From the cell containing the given text, extract its center point as [x, y] coordinate. 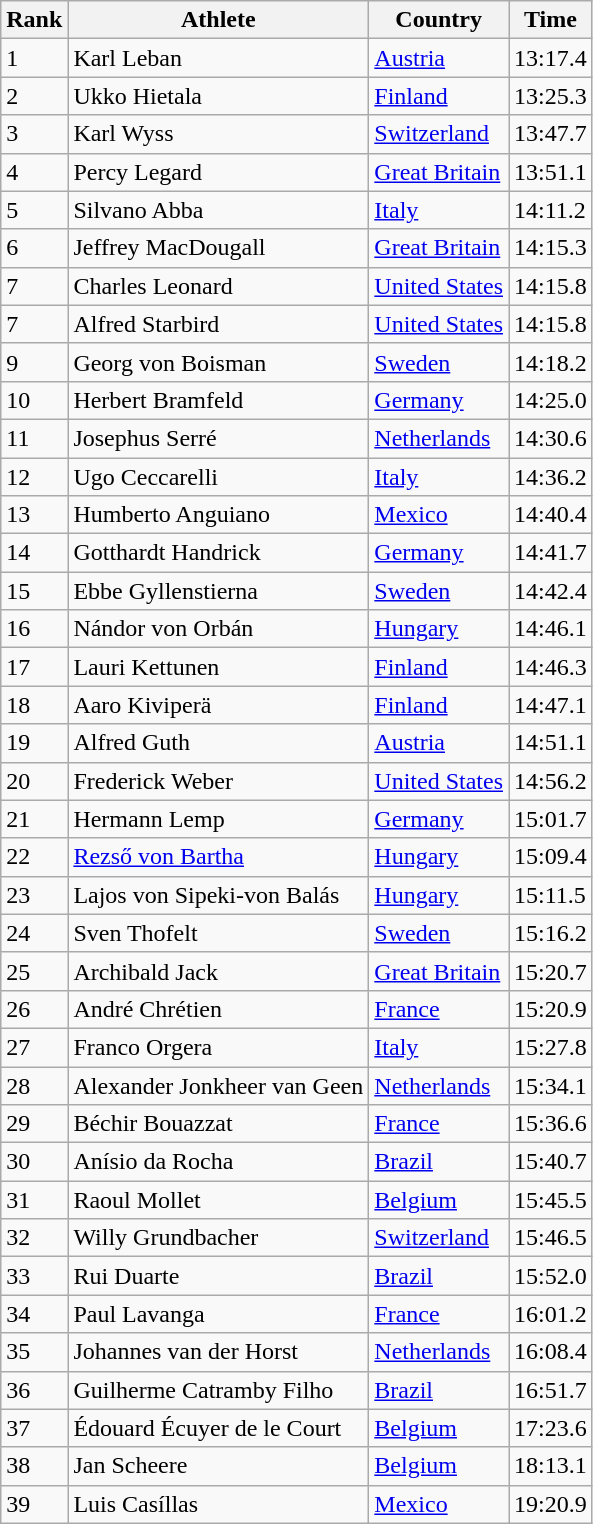
Raoul Mollet [218, 1200]
Luis Casíllas [218, 1504]
Ugo Ceccarelli [218, 477]
Rezső von Bartha [218, 857]
37 [34, 1428]
1 [34, 58]
22 [34, 857]
Sven Thofelt [218, 933]
Georg von Boisman [218, 362]
32 [34, 1238]
10 [34, 400]
24 [34, 933]
15:36.6 [550, 1124]
Percy Legard [218, 172]
15:45.5 [550, 1200]
Jeffrey MacDougall [218, 248]
14:30.6 [550, 438]
12 [34, 477]
6 [34, 248]
15:09.4 [550, 857]
Johannes van der Horst [218, 1352]
Alexander Jonkheer van Geen [218, 1085]
Hermann Lemp [218, 819]
18:13.1 [550, 1466]
20 [34, 781]
14:51.1 [550, 743]
18 [34, 705]
Alfred Starbird [218, 324]
35 [34, 1352]
13:47.7 [550, 134]
Time [550, 20]
Herbert Bramfeld [218, 400]
14:42.4 [550, 591]
Country [439, 20]
15:16.2 [550, 933]
Karl Wyss [218, 134]
15:20.9 [550, 1009]
31 [34, 1200]
Humberto Anguiano [218, 515]
4 [34, 172]
Guilherme Catramby Filho [218, 1390]
Paul Lavanga [218, 1314]
14:41.7 [550, 553]
14:36.2 [550, 477]
Édouard Écuyer de le Court [218, 1428]
11 [34, 438]
13:25.3 [550, 96]
15:01.7 [550, 819]
Jan Scheere [218, 1466]
14:40.4 [550, 515]
15:20.7 [550, 971]
André Chrétien [218, 1009]
Josephus Serré [218, 438]
Nándor von Orbán [218, 629]
14:47.1 [550, 705]
Rui Duarte [218, 1276]
15:52.0 [550, 1276]
19 [34, 743]
15:27.8 [550, 1047]
26 [34, 1009]
16 [34, 629]
15:11.5 [550, 895]
15 [34, 591]
14:56.2 [550, 781]
Silvano Abba [218, 210]
13:17.4 [550, 58]
33 [34, 1276]
30 [34, 1162]
28 [34, 1085]
25 [34, 971]
14:18.2 [550, 362]
34 [34, 1314]
Aaro Kiviperä [218, 705]
3 [34, 134]
39 [34, 1504]
Karl Leban [218, 58]
23 [34, 895]
Ebbe Gyllenstierna [218, 591]
Ukko Hietala [218, 96]
29 [34, 1124]
17:23.6 [550, 1428]
Franco Orgera [218, 1047]
Rank [34, 20]
Anísio da Rocha [218, 1162]
21 [34, 819]
16:08.4 [550, 1352]
27 [34, 1047]
15:40.7 [550, 1162]
13:51.1 [550, 172]
17 [34, 667]
Athlete [218, 20]
Alfred Guth [218, 743]
38 [34, 1466]
15:46.5 [550, 1238]
36 [34, 1390]
13 [34, 515]
2 [34, 96]
Charles Leonard [218, 286]
14:15.3 [550, 248]
16:01.2 [550, 1314]
5 [34, 210]
14:46.3 [550, 667]
Willy Grundbacher [218, 1238]
14 [34, 553]
15:34.1 [550, 1085]
Archibald Jack [218, 971]
Béchir Bouazzat [218, 1124]
Gotthardt Handrick [218, 553]
14:11.2 [550, 210]
Frederick Weber [218, 781]
14:25.0 [550, 400]
16:51.7 [550, 1390]
Lajos von Sipeki-von Balás [218, 895]
9 [34, 362]
19:20.9 [550, 1504]
Lauri Kettunen [218, 667]
14:46.1 [550, 629]
